Find where the given text appears and provide that cell's center as [x, y] coordinate. 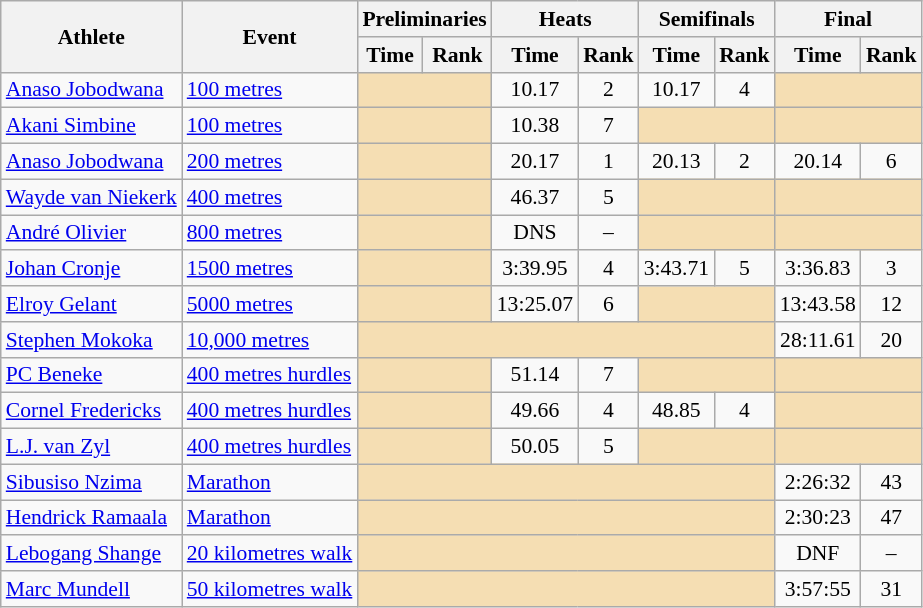
20 [892, 340]
28:11.61 [818, 340]
2:26:32 [818, 482]
12 [892, 304]
Final [848, 19]
200 metres [270, 162]
Cornel Fredericks [92, 411]
Semifinals [707, 19]
20.13 [676, 162]
50.05 [535, 447]
49.66 [535, 411]
L.J. van Zyl [92, 447]
13:25.07 [535, 304]
3 [892, 269]
3:39.95 [535, 269]
800 metres [270, 233]
Heats [566, 19]
Lebogang Shange [92, 554]
Hendrick Ramaala [92, 518]
31 [892, 589]
1500 metres [270, 269]
Marc Mundell [92, 589]
20.17 [535, 162]
2:30:23 [818, 518]
Event [270, 36]
13:43.58 [818, 304]
Wayde van Niekerk [92, 197]
Johan Cronje [92, 269]
Stephen Mokoka [92, 340]
47 [892, 518]
50 kilometres walk [270, 589]
20.14 [818, 162]
46.37 [535, 197]
Akani Simbine [92, 126]
DNF [818, 554]
20 kilometres walk [270, 554]
Sibusiso Nzima [92, 482]
DNS [535, 233]
3:43.71 [676, 269]
400 metres [270, 197]
3:57:55 [818, 589]
1 [608, 162]
48.85 [676, 411]
André Olivier [92, 233]
10.38 [535, 126]
Preliminaries [424, 19]
Elroy Gelant [92, 304]
10,000 metres [270, 340]
51.14 [535, 375]
3:36.83 [818, 269]
5000 metres [270, 304]
43 [892, 482]
Athlete [92, 36]
PC Beneke [92, 375]
